From the cell containing the given text, extract its center point as (X, Y) coordinate. 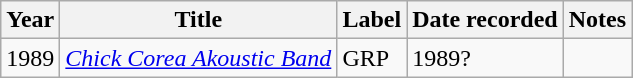
Date recorded (486, 20)
Notes (597, 20)
1989? (486, 58)
Chick Corea Akoustic Band (198, 58)
Year (30, 20)
1989 (30, 58)
GRP (372, 58)
Label (372, 20)
Title (198, 20)
